Search for the cell housing the specified text and yield its [x, y] center coordinate. 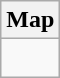
Map [30, 20]
